Determine the [X, Y] coordinate at the center of the cell enclosing the given text.  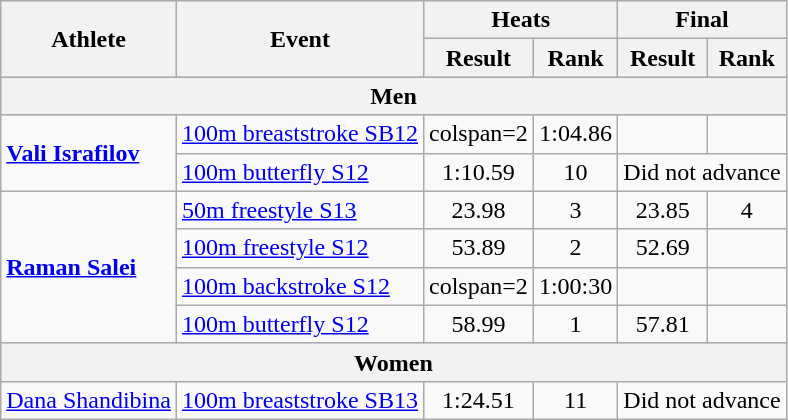
1:24.51 [478, 400]
Raman Salei [89, 267]
1 [575, 324]
2 [575, 248]
58.99 [478, 324]
100m freestyle S12 [300, 248]
23.98 [478, 210]
Final [702, 20]
Dana Shandibina [89, 400]
Vali Israfilov [89, 153]
Women [394, 362]
57.81 [663, 324]
10 [575, 172]
53.89 [478, 248]
Athlete [89, 39]
1:00:30 [575, 286]
Heats [520, 20]
23.85 [663, 210]
100m backstroke S12 [300, 286]
50m freestyle S13 [300, 210]
Event [300, 39]
3 [575, 210]
100m breaststroke SB12 [300, 134]
11 [575, 400]
1:10.59 [478, 172]
1:04.86 [575, 134]
52.69 [663, 248]
100m breaststroke SB13 [300, 400]
4 [746, 210]
Men [394, 96]
